Locate the cell with the specified text and output its (X, Y) center coordinate. 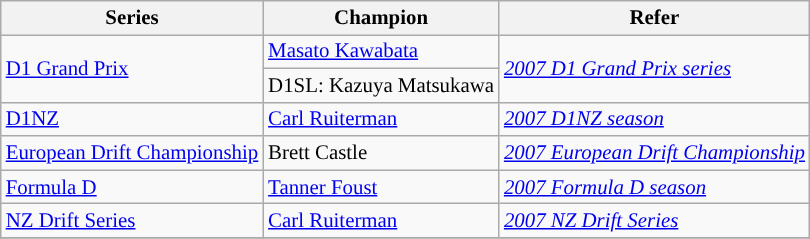
Masato Kawabata (381, 51)
Tanner Foust (381, 187)
2007 D1 Grand Prix series (654, 68)
Brett Castle (381, 153)
D1 Grand Prix (132, 68)
Series (132, 18)
D1SL: Kazuya Matsukawa (381, 85)
2007 NZ Drift Series (654, 221)
D1NZ (132, 119)
European Drift Championship (132, 153)
Formula D (132, 187)
Refer (654, 18)
2007 D1NZ season (654, 119)
2007 Formula D season (654, 187)
2007 European Drift Championship (654, 153)
Champion (381, 18)
NZ Drift Series (132, 221)
